Find where the given text appears and provide that cell's center as [X, Y] coordinate. 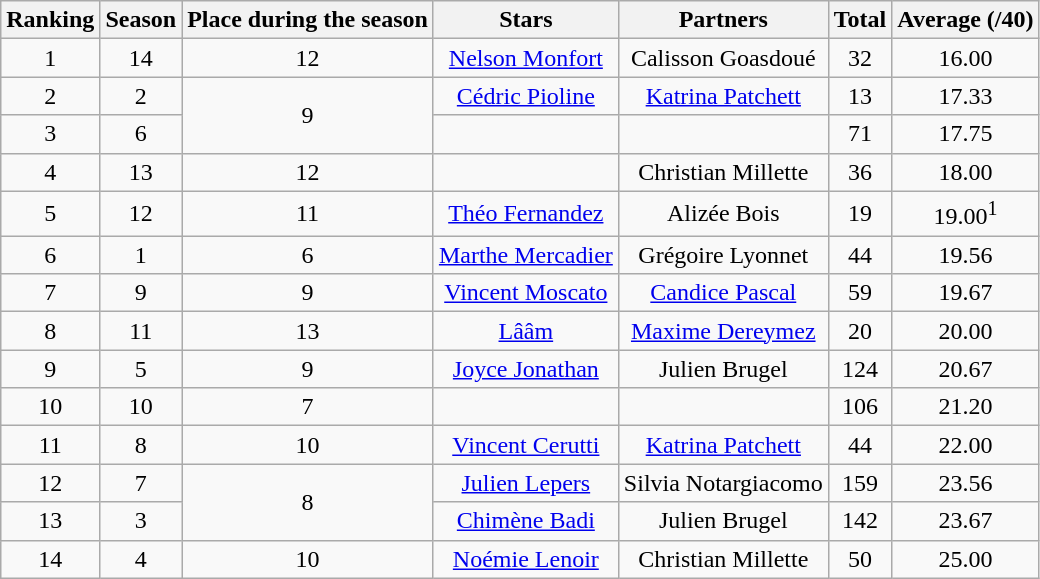
106 [860, 407]
17.33 [966, 96]
16.00 [966, 58]
Vincent Cerutti [526, 445]
Maxime Dereymez [723, 331]
Season [141, 20]
20 [860, 331]
Lââm [526, 331]
Candice Pascal [723, 293]
Noémie Lenoir [526, 559]
23.56 [966, 483]
32 [860, 58]
50 [860, 559]
Chimène Badi [526, 521]
124 [860, 369]
19.001 [966, 214]
142 [860, 521]
Nelson Monfort [526, 58]
36 [860, 172]
18.00 [966, 172]
25.00 [966, 559]
Calisson Goasdoué [723, 58]
Joyce Jonathan [526, 369]
Julien Lepers [526, 483]
Ranking [50, 20]
159 [860, 483]
Silvia Notargiacomo [723, 483]
71 [860, 134]
20.00 [966, 331]
Partners [723, 20]
Place during the season [308, 20]
Stars [526, 20]
22.00 [966, 445]
Théo Fernandez [526, 214]
Marthe Mercadier [526, 255]
19.56 [966, 255]
20.67 [966, 369]
Total [860, 20]
23.67 [966, 521]
Alizée Bois [723, 214]
17.75 [966, 134]
Cédric Pioline [526, 96]
19.67 [966, 293]
59 [860, 293]
Grégoire Lyonnet [723, 255]
Vincent Moscato [526, 293]
19 [860, 214]
Average (/40) [966, 20]
21.20 [966, 407]
